Provide the [x, y] coordinate of the cell's center where the given text is located.  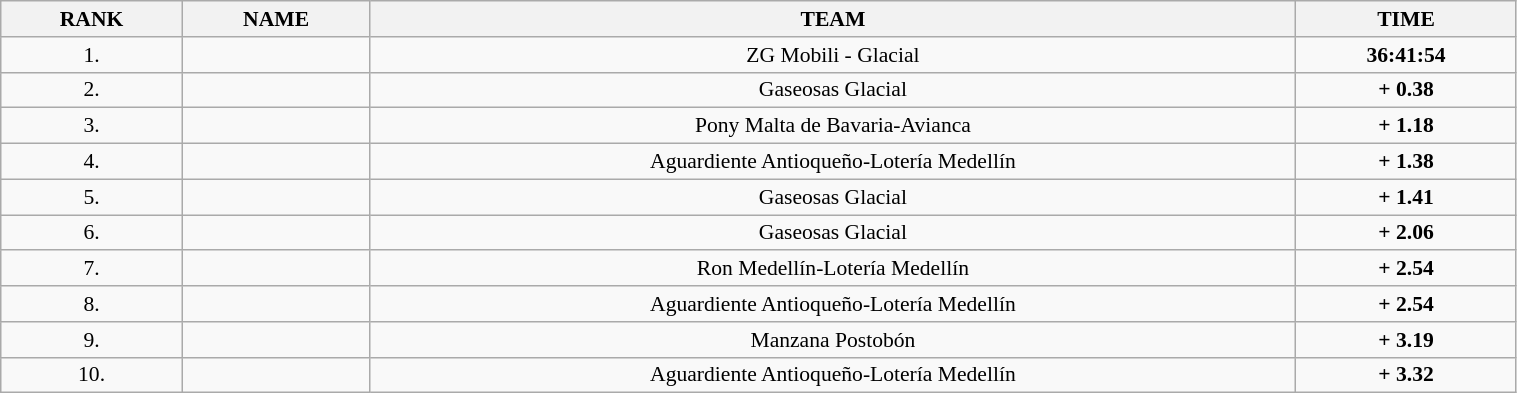
1. [92, 55]
9. [92, 340]
Ron Medellín-Lotería Medellín [833, 269]
4. [92, 162]
+ 0.38 [1406, 90]
+ 2.06 [1406, 233]
+ 3.19 [1406, 340]
TEAM [833, 19]
NAME [276, 19]
ZG Mobili - Glacial [833, 55]
RANK [92, 19]
+ 3.32 [1406, 375]
7. [92, 269]
3. [92, 126]
36:41:54 [1406, 55]
+ 1.18 [1406, 126]
TIME [1406, 19]
+ 1.38 [1406, 162]
+ 1.41 [1406, 197]
8. [92, 304]
Pony Malta de Bavaria-Avianca [833, 126]
Manzana Postobón [833, 340]
6. [92, 233]
10. [92, 375]
2. [92, 90]
5. [92, 197]
